Capture the cell that displays the provided text and extract its [x, y] central coordinate. 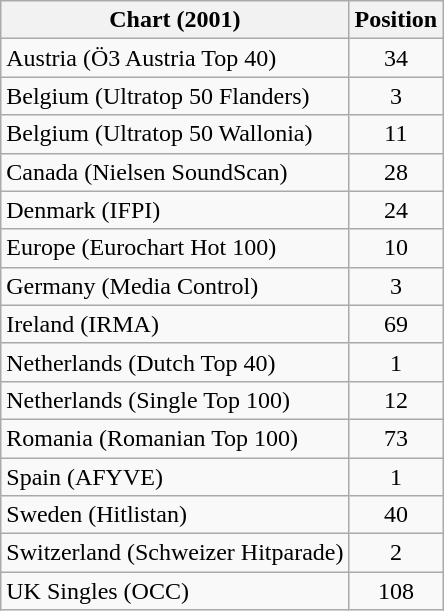
Canada (Nielsen SoundScan) [175, 172]
2 [396, 553]
Belgium (Ultratop 50 Flanders) [175, 96]
Denmark (IFPI) [175, 210]
11 [396, 134]
Netherlands (Single Top 100) [175, 400]
Ireland (IRMA) [175, 324]
24 [396, 210]
Chart (2001) [175, 20]
28 [396, 172]
10 [396, 248]
Spain (AFYVE) [175, 477]
Austria (Ö3 Austria Top 40) [175, 58]
Position [396, 20]
69 [396, 324]
Switzerland (Schweizer Hitparade) [175, 553]
73 [396, 438]
34 [396, 58]
40 [396, 515]
Belgium (Ultratop 50 Wallonia) [175, 134]
Romania (Romanian Top 100) [175, 438]
Netherlands (Dutch Top 40) [175, 362]
12 [396, 400]
Sweden (Hitlistan) [175, 515]
Europe (Eurochart Hot 100) [175, 248]
108 [396, 591]
Germany (Media Control) [175, 286]
UK Singles (OCC) [175, 591]
